Determine the [x, y] coordinate at the center of the cell enclosing the given text.  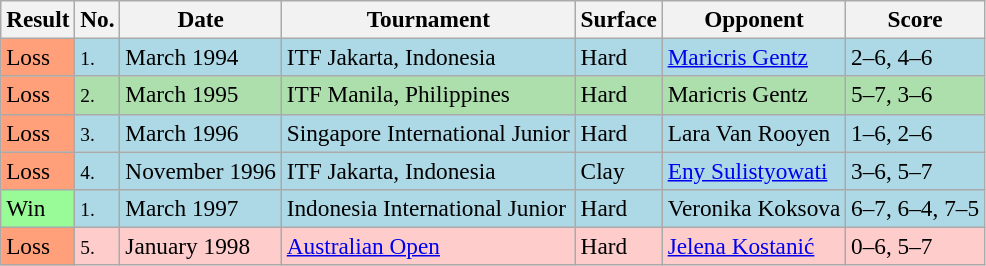
Result [38, 19]
2–6, 4–6 [916, 57]
Lara Van Rooyen [754, 133]
1–6, 2–6 [916, 133]
Date [200, 19]
Indonesia International Junior [428, 208]
Win [38, 208]
ITF Manila, Philippines [428, 95]
March 1995 [200, 95]
Tournament [428, 19]
0–6, 5–7 [916, 246]
3–6, 5–7 [916, 170]
March 1996 [200, 133]
4. [98, 170]
March 1997 [200, 208]
Australian Open [428, 246]
Veronika Koksova [754, 208]
March 1994 [200, 57]
5. [98, 246]
Clay [618, 170]
5–7, 3–6 [916, 95]
Score [916, 19]
2. [98, 95]
Jelena Kostanić [754, 246]
Opponent [754, 19]
Surface [618, 19]
Eny Sulistyowati [754, 170]
November 1996 [200, 170]
January 1998 [200, 246]
3. [98, 133]
6–7, 6–4, 7–5 [916, 208]
No. [98, 19]
Singapore International Junior [428, 133]
